Scan for the cell matching the given text and deliver its (x, y) coordinate at center. 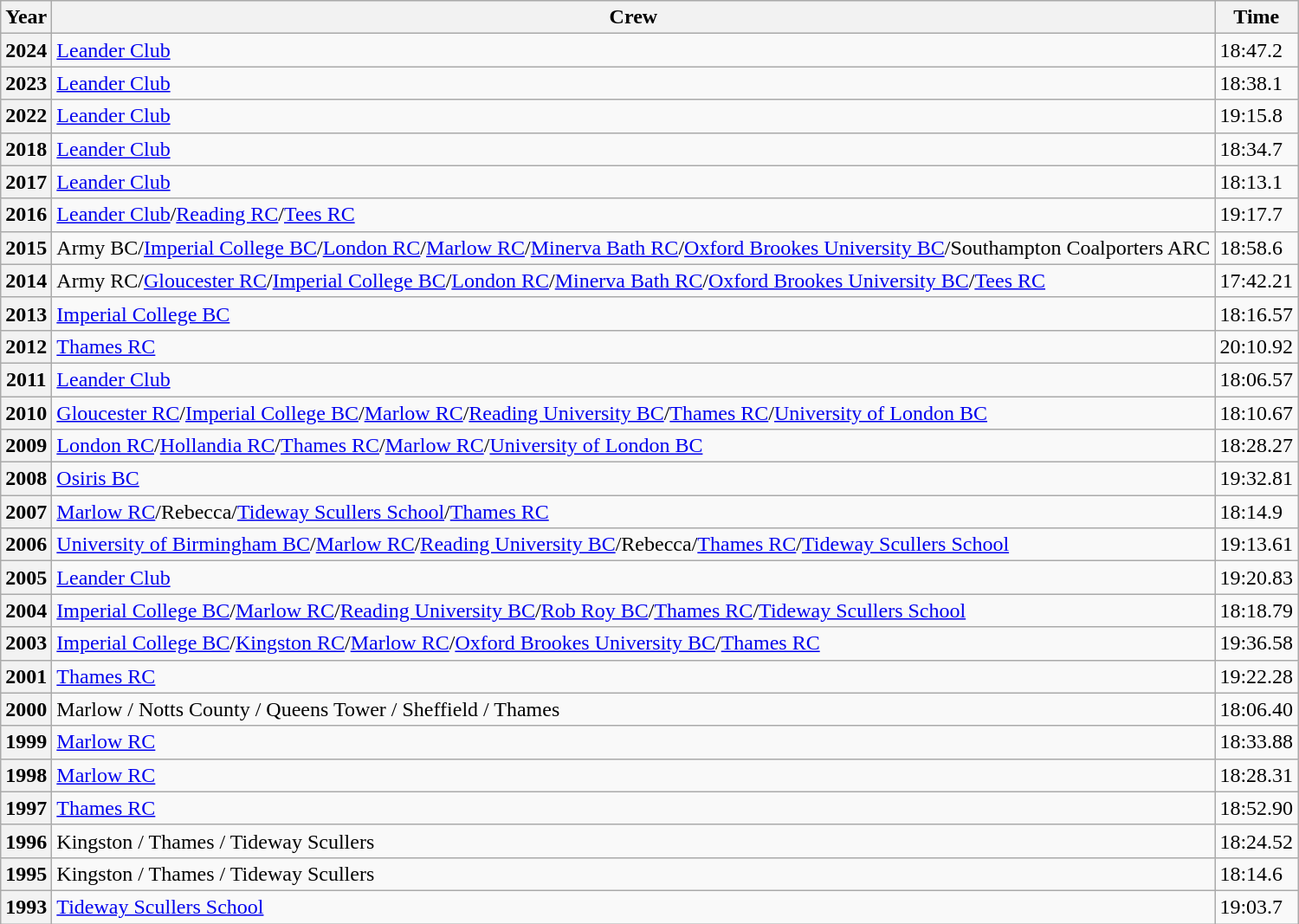
Year (26, 17)
18:38.1 (1257, 83)
Imperial College BC (634, 313)
1995 (26, 874)
Gloucester RC/Imperial College BC/Marlow RC/Reading University BC/Thames RC/University of London BC (634, 413)
18:28.31 (1257, 775)
2011 (26, 379)
2000 (26, 709)
18:58.6 (1257, 248)
19:15.8 (1257, 116)
18:06.57 (1257, 379)
18:06.40 (1257, 709)
2016 (26, 215)
18:33.88 (1257, 742)
Imperial College BC/Marlow RC/Reading University BC/Rob Roy BC/Thames RC/Tideway Scullers School (634, 611)
Army RC/Gloucester RC/Imperial College BC/London RC/Minerva Bath RC/Oxford Brookes University BC/Tees RC (634, 281)
2004 (26, 611)
Imperial College BC/Kingston RC/Marlow RC/Oxford Brookes University BC/Thames RC (634, 643)
18:18.79 (1257, 611)
20:10.92 (1257, 346)
18:28.27 (1257, 446)
Marlow / Notts County / Queens Tower / Sheffield / Thames (634, 709)
2006 (26, 545)
2023 (26, 83)
2024 (26, 50)
2009 (26, 446)
18:10.67 (1257, 413)
Time (1257, 17)
19:32.81 (1257, 479)
19:22.28 (1257, 676)
18:34.7 (1257, 149)
1999 (26, 742)
2013 (26, 313)
University of Birmingham BC/Marlow RC/Reading University BC/Rebecca/Thames RC/Tideway Scullers School (634, 545)
2015 (26, 248)
1998 (26, 775)
2014 (26, 281)
2022 (26, 116)
18:52.90 (1257, 808)
19:03.7 (1257, 907)
18:47.2 (1257, 50)
19:36.58 (1257, 643)
2003 (26, 643)
18:24.52 (1257, 841)
2012 (26, 346)
1997 (26, 808)
18:14.6 (1257, 874)
18:14.9 (1257, 512)
Tideway Scullers School (634, 907)
2005 (26, 578)
2001 (26, 676)
2007 (26, 512)
Leander Club/Reading RC/Tees RC (634, 215)
Osiris BC (634, 479)
18:13.1 (1257, 182)
Army BC/Imperial College BC/London RC/Marlow RC/Minerva Bath RC/Oxford Brookes University BC/Southampton Coalporters ARC (634, 248)
19:20.83 (1257, 578)
2017 (26, 182)
19:13.61 (1257, 545)
1993 (26, 907)
17:42.21 (1257, 281)
1996 (26, 841)
Crew (634, 17)
Marlow RC/Rebecca/Tideway Scullers School/Thames RC (634, 512)
2010 (26, 413)
18:16.57 (1257, 313)
2008 (26, 479)
2018 (26, 149)
19:17.7 (1257, 215)
London RC/Hollandia RC/Thames RC/Marlow RC/University of London BC (634, 446)
